Determine the (X, Y) coordinate at the center of the cell enclosing the given text.  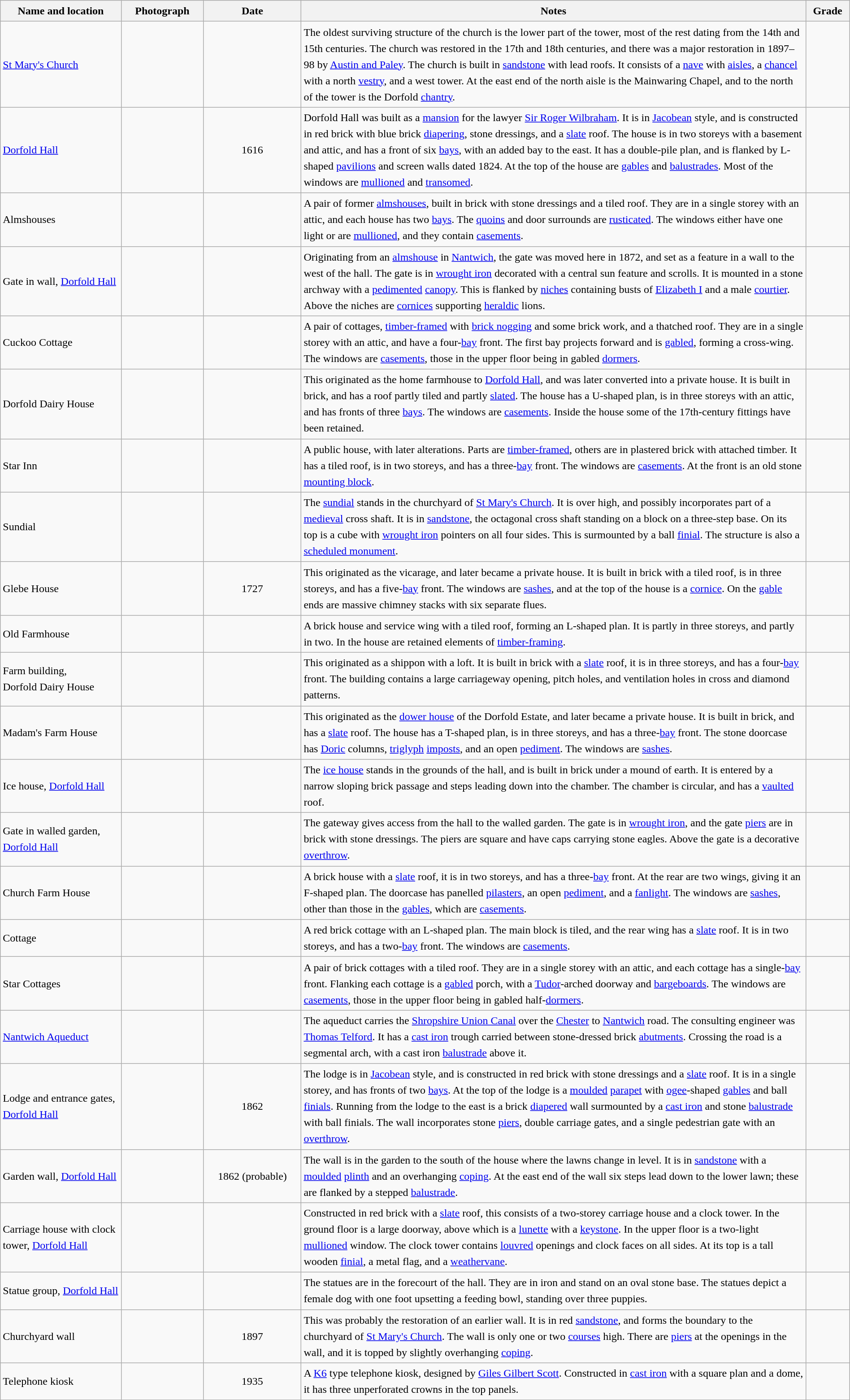
Gate in walled garden, Dorfold Hall (61, 840)
Garden wall, Dorfold Hall (61, 1176)
Cottage (61, 938)
Almshouses (61, 220)
Statue group, Dorfold Hall (61, 1291)
Photograph (162, 11)
Date (252, 11)
1727 (252, 589)
Carriage house with clock tower, Dorfold Hall (61, 1237)
Grade (828, 11)
Telephone kiosk (61, 1382)
Notes (553, 11)
Star Cottages (61, 983)
Sundial (61, 527)
Dorfold Hall (61, 150)
Name and location (61, 11)
Churchyard wall (61, 1336)
Gate in wall, Dorfold Hall (61, 281)
Glebe House (61, 589)
Old Farmhouse (61, 633)
1616 (252, 150)
Cuckoo Cottage (61, 343)
Ice house, Dorfold Hall (61, 786)
Church Farm House (61, 893)
Madam's Farm House (61, 733)
Nantwich Aqueduct (61, 1037)
Lodge and entrance gates, Dorfold Hall (61, 1106)
1897 (252, 1336)
1935 (252, 1382)
Dorfold Dairy House (61, 404)
1862 (252, 1106)
1862 (probable) (252, 1176)
Star Inn (61, 466)
St Mary's Church (61, 65)
Farm building,Dorfold Dairy House (61, 679)
